Scan for the cell matching the given text and deliver its [X, Y] coordinate at center. 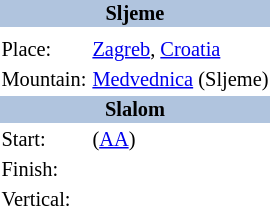
Mountain: [44, 80]
Sljeme [135, 14]
Start: [44, 140]
(AA) [180, 140]
Place: [44, 50]
Medvednica (Sljeme) [180, 80]
Finish: [44, 170]
Slalom [135, 110]
Zagreb, Croatia [180, 50]
